Find where the given text appears and provide that cell's center as (X, Y) coordinate. 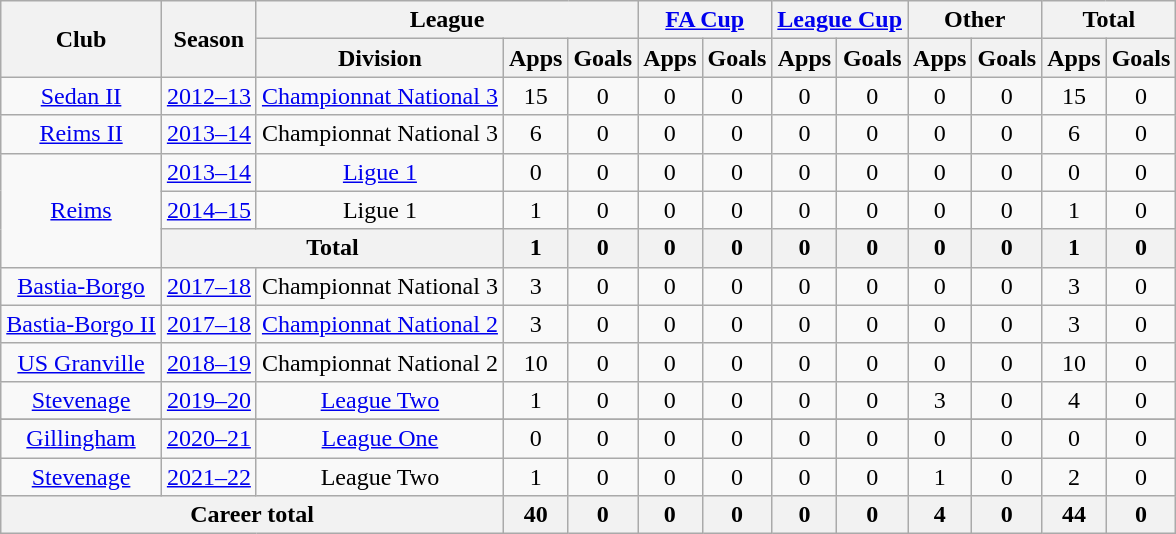
44 (1074, 515)
League (446, 20)
Club (82, 39)
2020–21 (208, 438)
Career total (252, 515)
2012–13 (208, 96)
League Cup (840, 20)
US Granville (82, 362)
2 (1074, 477)
Gillingham (82, 438)
40 (535, 515)
Division (380, 58)
Reims (82, 210)
Bastia-Borgo II (82, 324)
Reims II (82, 134)
2014–15 (208, 210)
Bastia-Borgo (82, 286)
2021–22 (208, 477)
FA Cup (705, 20)
2019–20 (208, 400)
League One (380, 438)
2018–19 (208, 362)
Sedan II (82, 96)
Season (208, 39)
Other (975, 20)
